Locate the cell with the specified text and output its (X, Y) center coordinate. 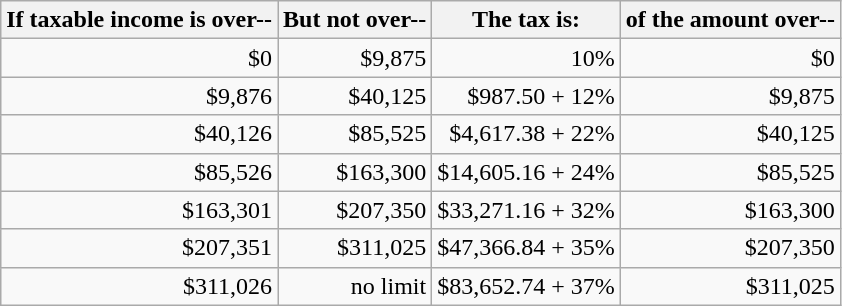
$311,026 (140, 286)
$33,271.16 + 32% (526, 210)
no limit (355, 286)
$40,126 (140, 134)
$987.50 + 12% (526, 96)
10% (526, 58)
$47,366.84 + 35% (526, 248)
$85,526 (140, 172)
If taxable income is over-- (140, 20)
But not over-- (355, 20)
$83,652.74 + 37% (526, 286)
$163,301 (140, 210)
$14,605.16 + 24% (526, 172)
$4,617.38 + 22% (526, 134)
$9,876 (140, 96)
The tax is: (526, 20)
of the amount over-- (730, 20)
$207,351 (140, 248)
